Return [X, Y] of the center of cell containing provided text 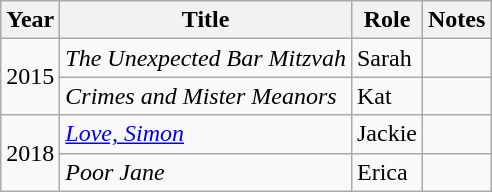
Poor Jane [206, 172]
Crimes and Mister Meanors [206, 96]
Title [206, 20]
2018 [30, 153]
Kat [386, 96]
The Unexpected Bar Mitzvah [206, 58]
Notes [457, 20]
Sarah [386, 58]
Love, Simon [206, 134]
Year [30, 20]
2015 [30, 77]
Role [386, 20]
Erica [386, 172]
Jackie [386, 134]
